Output the [x, y] coordinate of the center of the cell containing the given text.  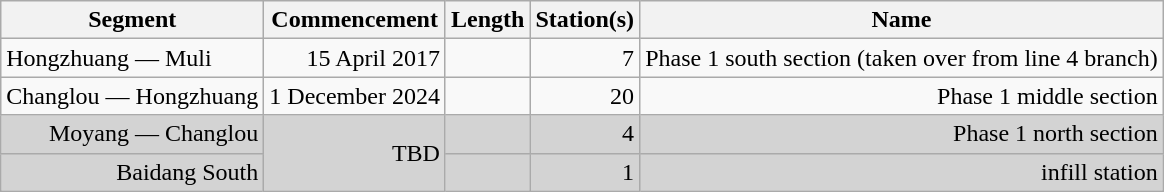
15 April 2017 [355, 58]
Segment [132, 20]
1 December 2024 [355, 96]
Phase 1 middle section [902, 96]
Changlou — Hongzhuang [132, 96]
7 [585, 58]
Hongzhuang — Muli [132, 58]
Length [487, 20]
infill station [902, 172]
Name [902, 20]
Moyang — Changlou [132, 134]
Commencement [355, 20]
Station(s) [585, 20]
TBD [355, 153]
1 [585, 172]
Phase 1 north section [902, 134]
Baidang South [132, 172]
4 [585, 134]
Phase 1 south section (taken over from line 4 branch) [902, 58]
20 [585, 96]
